Identify which cell holds the provided text, then report its [X, Y] central coordinate. 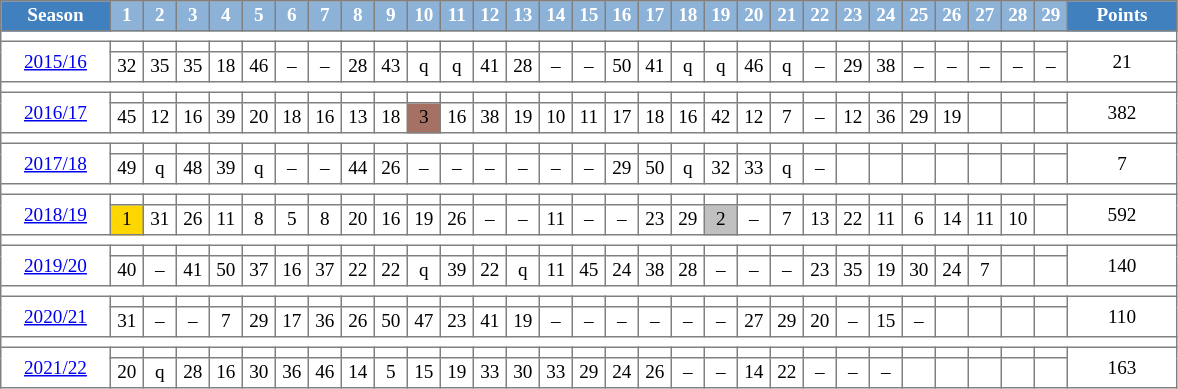
140 [1122, 265]
163 [1122, 367]
42 [720, 118]
40 [126, 271]
43 [390, 67]
49 [126, 169]
2016/17 [56, 112]
2015/16 [56, 61]
Season [56, 16]
44 [358, 169]
2018/19 [56, 214]
2019/20 [56, 265]
25 [918, 16]
48 [192, 169]
Points [1122, 16]
2021/22 [56, 367]
110 [1122, 316]
2017/18 [56, 163]
9 [390, 16]
47 [424, 322]
382 [1122, 112]
4 [226, 16]
2020/21 [56, 316]
592 [1122, 214]
